Identify which cell holds the provided text, then report its (x, y) central coordinate. 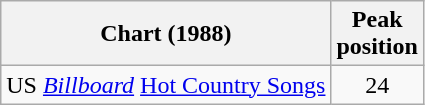
Peakposition (377, 34)
Chart (1988) (166, 34)
US Billboard Hot Country Songs (166, 85)
24 (377, 85)
